Identify which cell holds the provided text, then report its (x, y) central coordinate. 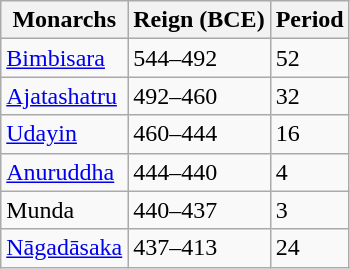
Monarchs (64, 20)
52 (310, 58)
24 (310, 248)
Anuruddha (64, 172)
16 (310, 134)
440–437 (199, 210)
444–440 (199, 172)
Period (310, 20)
4 (310, 172)
Munda (64, 210)
3 (310, 210)
32 (310, 96)
Reign (BCE) (199, 20)
Nāgadāsaka (64, 248)
Bimbisara (64, 58)
Ajatashatru (64, 96)
Udayin (64, 134)
460–444 (199, 134)
437–413 (199, 248)
492–460 (199, 96)
544–492 (199, 58)
